Search for the cell housing the specified text and yield its (X, Y) center coordinate. 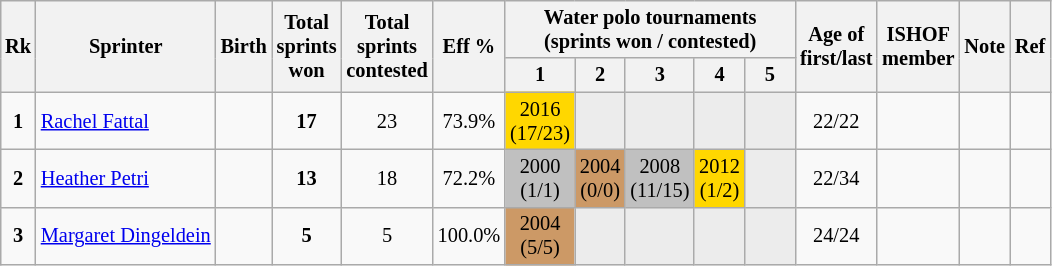
2000(1/1) (540, 178)
Margaret Dingeldein (126, 236)
2004(5/5) (540, 236)
Rk (18, 46)
2008(11/15) (660, 178)
73.9% (470, 121)
4 (719, 75)
Totalsprintscontested (386, 46)
24/24 (836, 236)
22/34 (836, 178)
Sprinter (126, 46)
2004(0/0) (600, 178)
13 (307, 178)
Birth (244, 46)
Water polo tournaments(sprints won / contested) (650, 29)
18 (386, 178)
100.0% (470, 236)
Age offirst/last (836, 46)
72.2% (470, 178)
Rachel Fattal (126, 121)
2016(17/23) (540, 121)
17 (307, 121)
ISHOFmember (918, 46)
2012(1/2) (719, 178)
Eff % (470, 46)
Totalsprintswon (307, 46)
Note (984, 46)
Ref (1030, 46)
23 (386, 121)
Heather Petri (126, 178)
22/22 (836, 121)
